Detect which cell encompasses the target text, then output its (x, y) center coordinate. 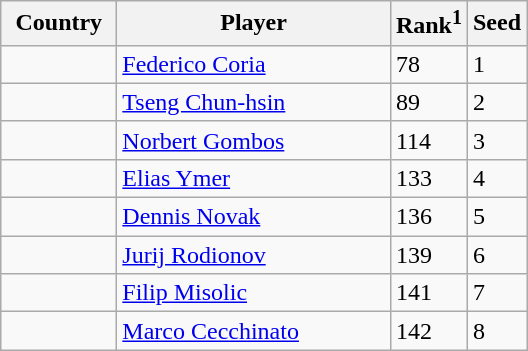
Dennis Novak (254, 217)
Jurij Rodionov (254, 255)
139 (428, 255)
1 (496, 64)
3 (496, 140)
Norbert Gombos (254, 140)
4 (496, 178)
2 (496, 102)
Seed (496, 24)
Marco Cecchinato (254, 331)
8 (496, 331)
142 (428, 331)
133 (428, 178)
Rank1 (428, 24)
Elias Ymer (254, 178)
Federico Coria (254, 64)
Filip Misolic (254, 293)
141 (428, 293)
Player (254, 24)
5 (496, 217)
7 (496, 293)
Tseng Chun-hsin (254, 102)
136 (428, 217)
Country (59, 24)
78 (428, 64)
89 (428, 102)
6 (496, 255)
114 (428, 140)
